Extract the [x, y] coordinate from the center of the cell holding the provided text.  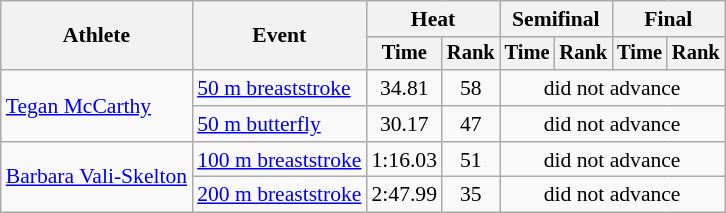
Final [668, 19]
35 [471, 195]
Semifinal [556, 19]
58 [471, 88]
47 [471, 124]
50 m breaststroke [279, 88]
100 m breaststroke [279, 160]
2:47.99 [404, 195]
200 m breaststroke [279, 195]
50 m butterfly [279, 124]
Event [279, 36]
34.81 [404, 88]
1:16.03 [404, 160]
Tegan McCarthy [96, 106]
30.17 [404, 124]
51 [471, 160]
Barbara Vali-Skelton [96, 178]
Athlete [96, 36]
Heat [434, 19]
